Return the (X, Y) coordinate for the center point of the cell that contains the specified text.  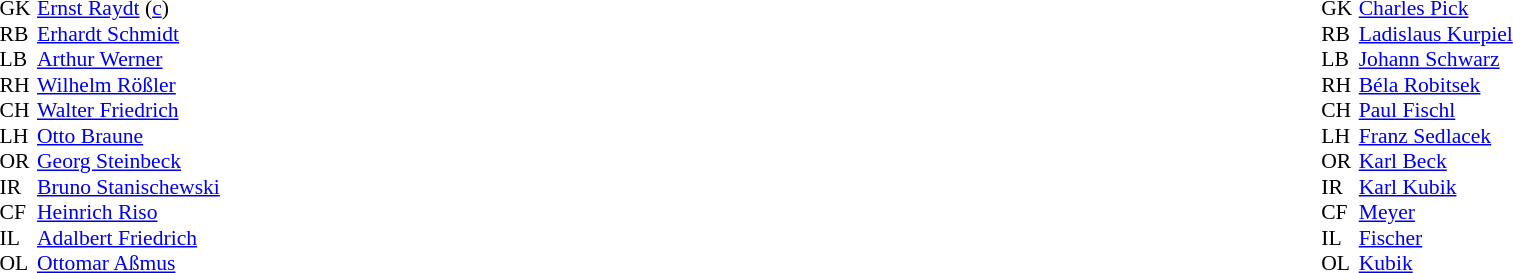
Adalbert Friedrich (128, 238)
Karl Beck (1436, 161)
Walter Friedrich (128, 111)
Béla Robitsek (1436, 85)
Meyer (1436, 213)
Wilhelm Rößler (128, 85)
Bruno Stanischewski (128, 187)
Erhardt Schmidt (128, 34)
Heinrich Riso (128, 213)
Ladislaus Kurpiel (1436, 34)
Franz Sedlacek (1436, 136)
Johann Schwarz (1436, 59)
Fischer (1436, 238)
Otto Braune (128, 136)
Georg Steinbeck (128, 161)
Arthur Werner (128, 59)
Paul Fischl (1436, 111)
Karl Kubik (1436, 187)
